Identify which cell holds the provided text, then report its [X, Y] central coordinate. 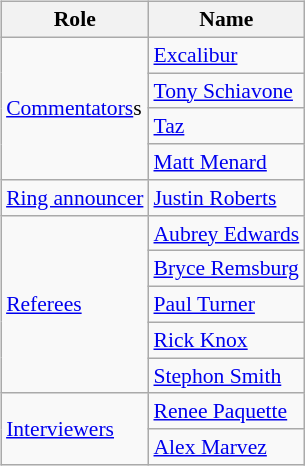
Name [226, 20]
Excalibur [226, 55]
Taz [226, 126]
Rick Knox [226, 340]
Interviewers [74, 428]
Tony Schiavone [226, 91]
Commentatorss [74, 108]
Ring announcer [74, 198]
Alex Marvez [226, 447]
Renee Paquette [226, 411]
Paul Turner [226, 305]
Referees [74, 304]
Matt Menard [226, 162]
Aubrey Edwards [226, 233]
Role [74, 20]
Justin Roberts [226, 198]
Bryce Remsburg [226, 269]
Stephon Smith [226, 376]
